From the cell containing the given text, extract its center point as [X, Y] coordinate. 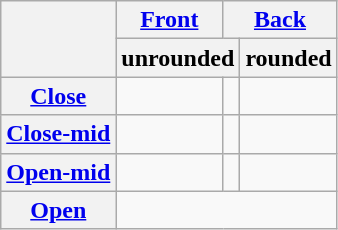
unrounded [178, 58]
rounded [288, 58]
Open [58, 210]
Close-mid [58, 134]
Front [170, 20]
Open-mid [58, 172]
Back [280, 20]
Close [58, 96]
